Identify which cell holds the provided text, then report its [X, Y] central coordinate. 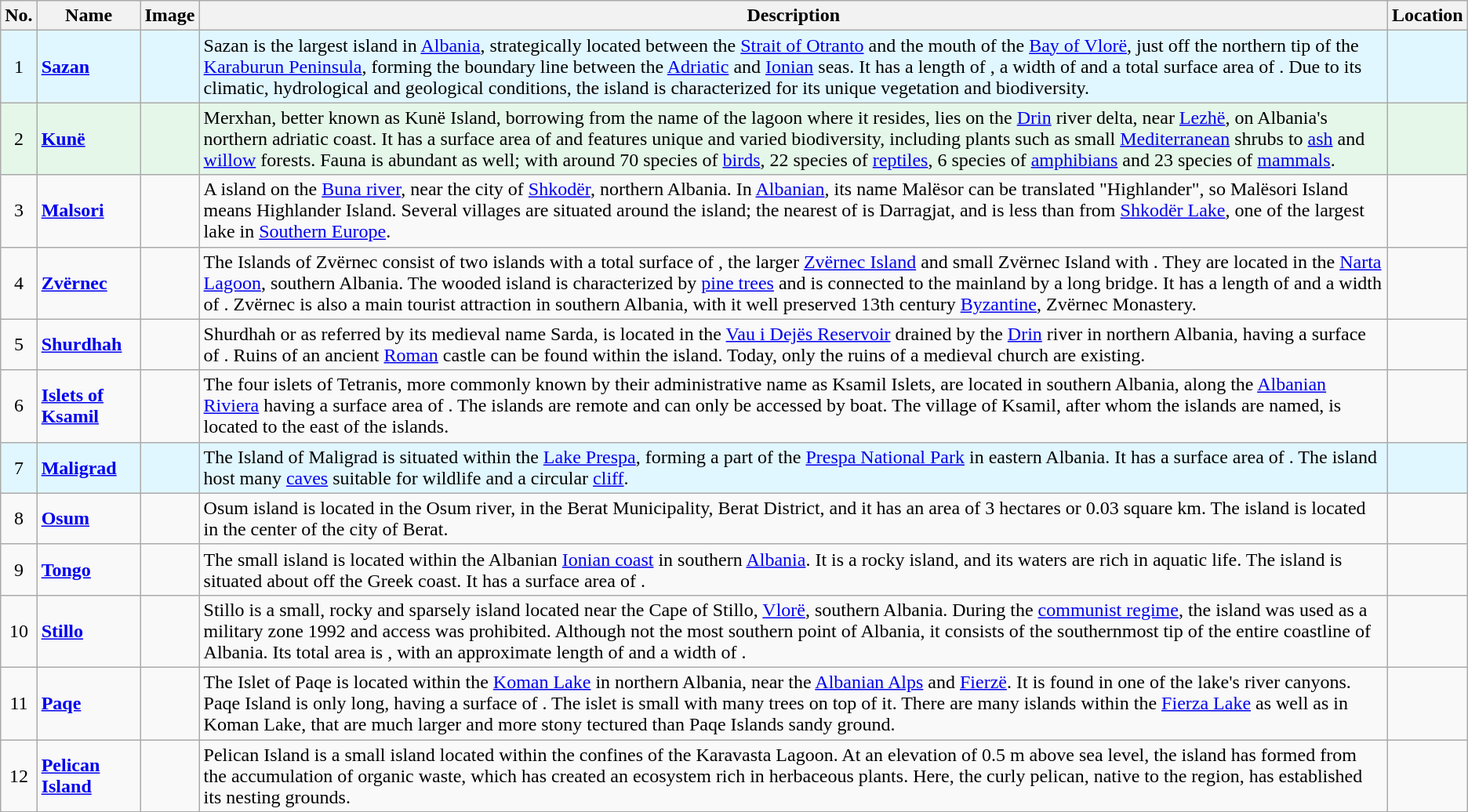
Location [1427, 16]
12 [19, 776]
3 [19, 211]
4 [19, 283]
10 [19, 631]
Sazan [89, 67]
Zvërnec [89, 283]
Tongo [89, 569]
7 [19, 467]
6 [19, 406]
11 [19, 703]
Pelican Island [89, 776]
No. [19, 16]
Shurdhah [89, 345]
Stillo [89, 631]
5 [19, 345]
Osum [89, 519]
1 [19, 67]
Paqe [89, 703]
Description [794, 16]
Maligrad [89, 467]
Image [169, 16]
2 [19, 139]
Malsori [89, 211]
9 [19, 569]
Kunë [89, 139]
Name [89, 16]
8 [19, 519]
Islets of Ksamil [89, 406]
